Identify which cell holds the provided text, then report its (x, y) central coordinate. 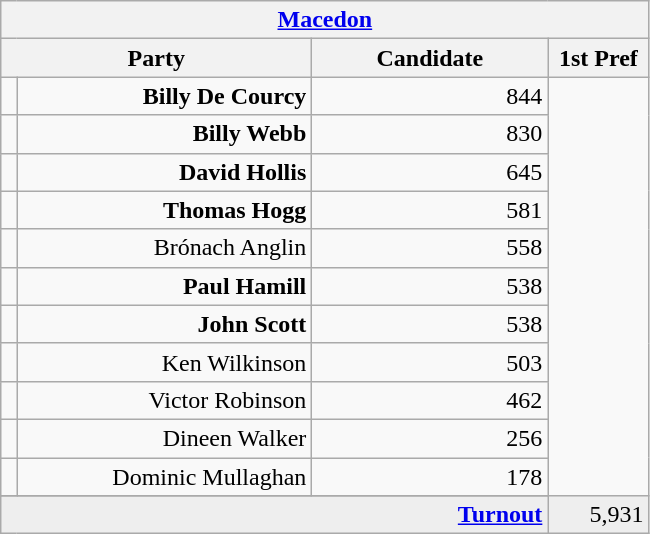
558 (430, 248)
645 (430, 172)
Billy Webb (164, 134)
Turnout (274, 515)
Dineen Walker (164, 438)
David Hollis (164, 172)
581 (430, 210)
Party (156, 58)
Victor Robinson (164, 400)
5,931 (598, 515)
Paul Hamill (164, 286)
Thomas Hogg (164, 210)
178 (430, 477)
830 (430, 134)
256 (430, 438)
Brónach Anglin (164, 248)
Dominic Mullaghan (164, 477)
503 (430, 362)
462 (430, 400)
Ken Wilkinson (164, 362)
1st Pref (598, 58)
John Scott (164, 324)
844 (430, 96)
Candidate (430, 58)
Macedon (325, 20)
Billy De Courcy (164, 96)
